Pinpoint the cell where the given text exists, returning its [X, Y] midpoint coordinate. 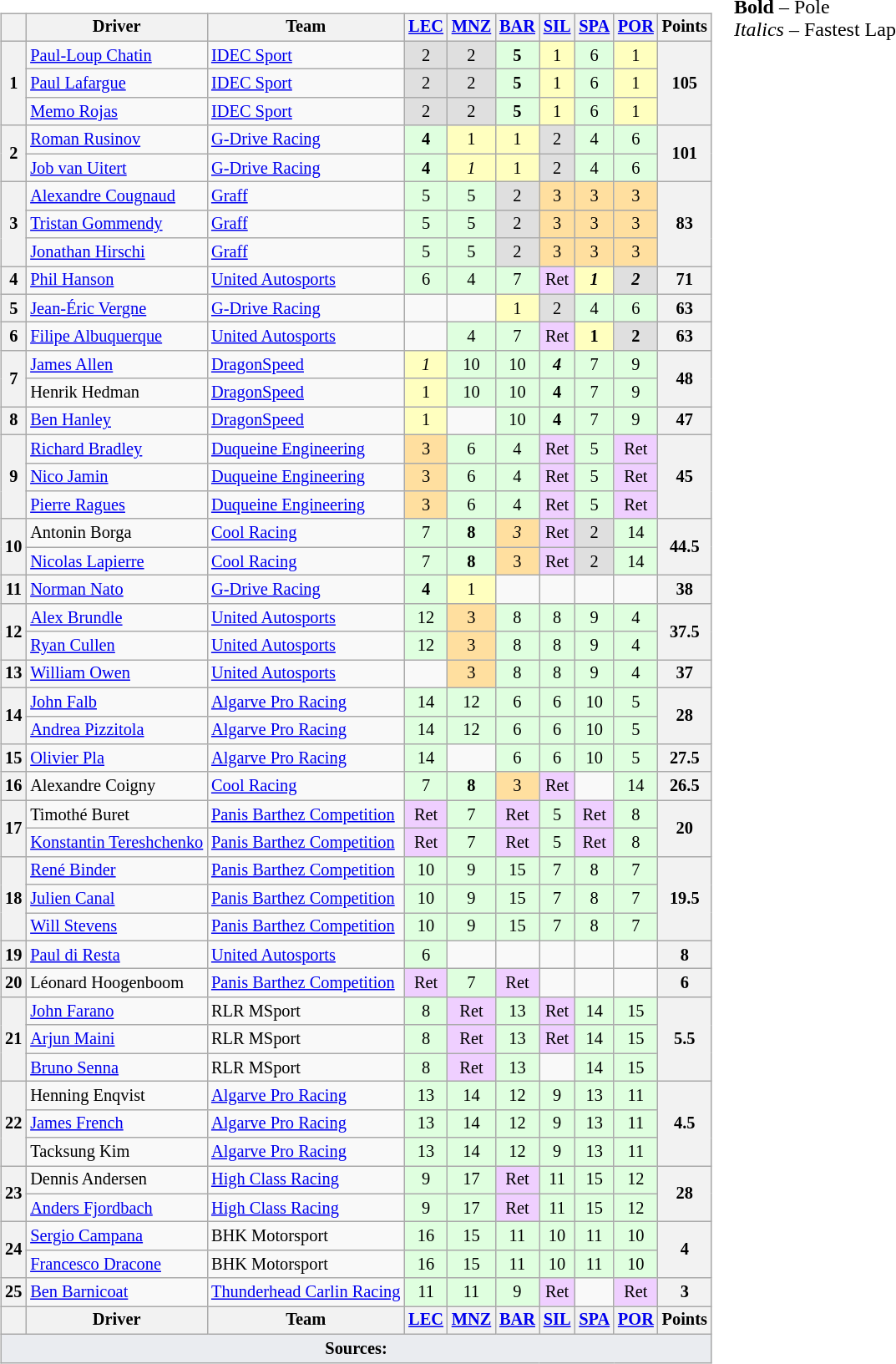
Andrea Pizzitola [117, 730]
Nico Jamin [117, 477]
18 [13, 899]
24 [13, 1250]
Jean-Éric Vergne [117, 308]
Filipe Albuquerque [117, 337]
Thunderhead Carlin Racing [306, 1292]
Paul di Resta [117, 955]
Léonard Hoogenboom [117, 983]
Ryan Cullen [117, 646]
23 [13, 1194]
Norman Nato [117, 590]
83 [685, 224]
Sergio Campana [117, 1236]
Tacksung Kim [117, 1152]
4.5 [685, 1124]
Anders Fjordbach [117, 1208]
John Falb [117, 702]
37.5 [685, 631]
26.5 [685, 786]
Timothé Buret [117, 814]
Henning Enqvist [117, 1096]
Julien Canal [117, 899]
Jonathan Hirschi [117, 252]
Job van Uitert [117, 168]
25 [13, 1292]
René Binder [117, 870]
37 [685, 674]
James French [117, 1123]
Alexandre Coigny [117, 786]
Alex Brundle [117, 617]
71 [685, 281]
5.5 [685, 1039]
Paul-Loup Chatin [117, 55]
John Farano [117, 1012]
Paul Lafargue [117, 84]
Will Stevens [117, 927]
21 [13, 1039]
Tristan Gommendy [117, 224]
45 [685, 476]
Ben Hanley [117, 421]
48 [685, 379]
105 [685, 84]
19.5 [685, 899]
Olivier Pla [117, 758]
Phil Hanson [117, 281]
Arjun Maini [117, 1039]
Memo Rojas [117, 112]
Ben Barnicoat [117, 1292]
44.5 [685, 546]
Henrik Hedman [117, 393]
Alexandre Cougnaud [117, 196]
Antonin Borga [117, 533]
22 [13, 1124]
Sources: [356, 1348]
Roman Rusinov [117, 139]
101 [685, 154]
Richard Bradley [117, 449]
Bruno Senna [117, 1067]
Nicolas Lapierre [117, 561]
James Allen [117, 365]
19 [13, 955]
William Owen [117, 674]
Konstantin Tereshchenko [117, 843]
47 [685, 421]
Dennis Andersen [117, 1180]
Pierre Ragues [117, 505]
38 [685, 590]
27.5 [685, 758]
Francesco Dracone [117, 1265]
